For the text-containing cell, return its midpoint in (x, y) coordinate format. 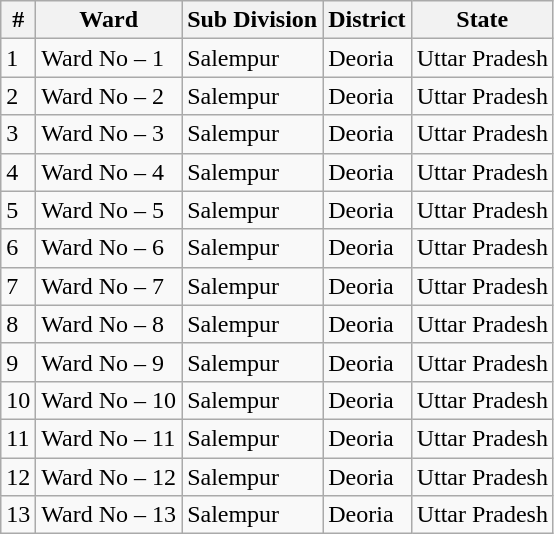
4 (18, 172)
Ward No – 5 (109, 210)
Ward No – 8 (109, 324)
10 (18, 400)
Sub Division (252, 20)
District (367, 20)
Ward No – 4 (109, 172)
Ward No – 6 (109, 248)
Ward No – 9 (109, 362)
12 (18, 477)
7 (18, 286)
Ward No – 2 (109, 96)
Ward (109, 20)
Ward No – 10 (109, 400)
2 (18, 96)
State (482, 20)
Ward No – 3 (109, 134)
13 (18, 515)
Ward No – 7 (109, 286)
Ward No – 13 (109, 515)
# (18, 20)
Ward No – 12 (109, 477)
11 (18, 438)
9 (18, 362)
3 (18, 134)
Ward No – 1 (109, 58)
1 (18, 58)
5 (18, 210)
8 (18, 324)
6 (18, 248)
Ward No – 11 (109, 438)
